Capture the cell that displays the provided text and extract its (X, Y) central coordinate. 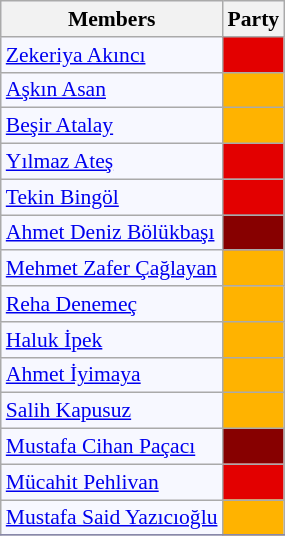
Yılmaz Ateş (112, 162)
Members (112, 19)
Ahmet İyimaya (112, 375)
Aşkın Asan (112, 90)
Mehmet Zafer Çağlayan (112, 269)
Salih Kapusuz (112, 411)
Mustafa Said Yazıcıoğlu (112, 518)
Reha Denemeç (112, 304)
Party (254, 19)
Mustafa Cihan Paçacı (112, 447)
Beşir Atalay (112, 126)
Mücahit Pehlivan (112, 482)
Haluk İpek (112, 340)
Tekin Bingöl (112, 197)
Zekeriya Akıncı (112, 55)
Ahmet Deniz Bölükbaşı (112, 233)
